Return (X, Y) of the center of cell containing provided text 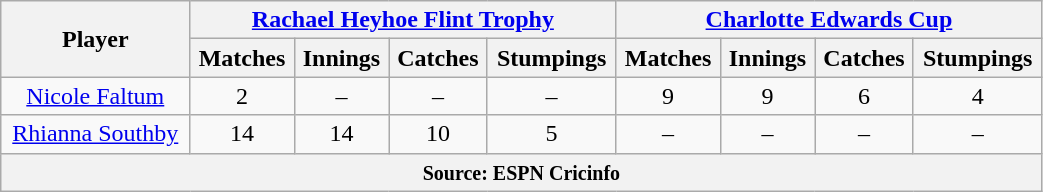
6 (864, 96)
Rachael Heyhoe Flint Trophy (403, 20)
Player (96, 39)
4 (978, 96)
Charlotte Edwards Cup (829, 20)
Nicole Faltum (96, 96)
5 (552, 134)
Rhianna Southby (96, 134)
2 (242, 96)
10 (438, 134)
Source: ESPN Cricinfo (522, 172)
